Find where the given text appears and provide that cell's center as (x, y) coordinate. 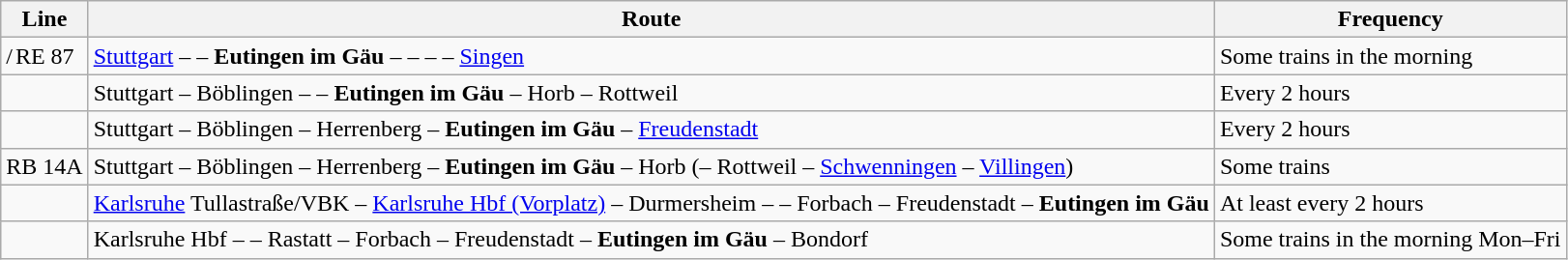
Karlsruhe Hbf – – Rastatt – Forbach – Freudenstadt – Eutingen im Gäu – Bondorf (652, 240)
Line (44, 19)
Stuttgart – – Eutingen im Gäu – – – – Singen (652, 56)
Route (652, 19)
Karlsruhe Tullastraße/VBK – Karlsruhe Hbf (Vorplatz) – Durmersheim – – Forbach – Freudenstadt – Eutingen im Gäu (652, 203)
Stuttgart – Böblingen – Herrenberg – Eutingen im Gäu – Freudenstadt (652, 130)
Some trains in the morning Mon–Fri (1390, 240)
RB 14A (44, 166)
/ RE 87 (44, 56)
Frequency (1390, 19)
Some trains (1390, 166)
At least every 2 hours (1390, 203)
Some trains in the morning (1390, 56)
Stuttgart – Böblingen – Herrenberg – Eutingen im Gäu – Horb (– Rottweil – Schwenningen – Villingen) (652, 166)
Stuttgart – Böblingen – – Eutingen im Gäu – Horb – Rottweil (652, 93)
